Output the [x, y] coordinate of the center of the cell containing the given text.  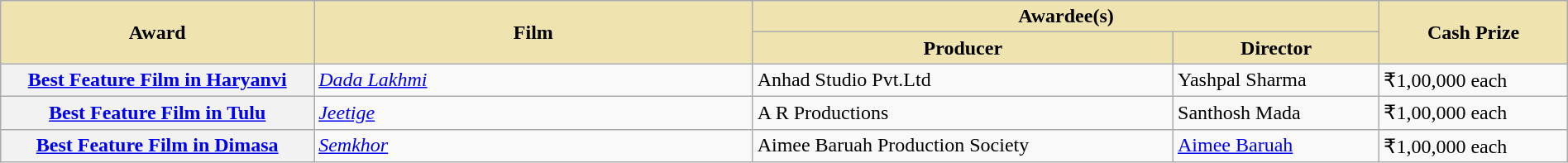
Yashpal Sharma [1277, 80]
A R Productions [963, 113]
Film [533, 32]
Santhosh Mada [1277, 113]
Aimee Baruah Production Society [963, 146]
Semkhor [533, 146]
Best Feature Film in Tulu [157, 113]
Dada Lakhmi [533, 80]
Producer [963, 48]
Best Feature Film in Haryanvi [157, 80]
Anhad Studio Pvt.Ltd [963, 80]
Best Feature Film in Dimasa [157, 146]
Director [1277, 48]
Award [157, 32]
Aimee Baruah [1277, 146]
Cash Prize [1474, 32]
Awardee(s) [1066, 17]
Jeetige [533, 113]
